Pinpoint the cell where the given text exists, returning its [x, y] midpoint coordinate. 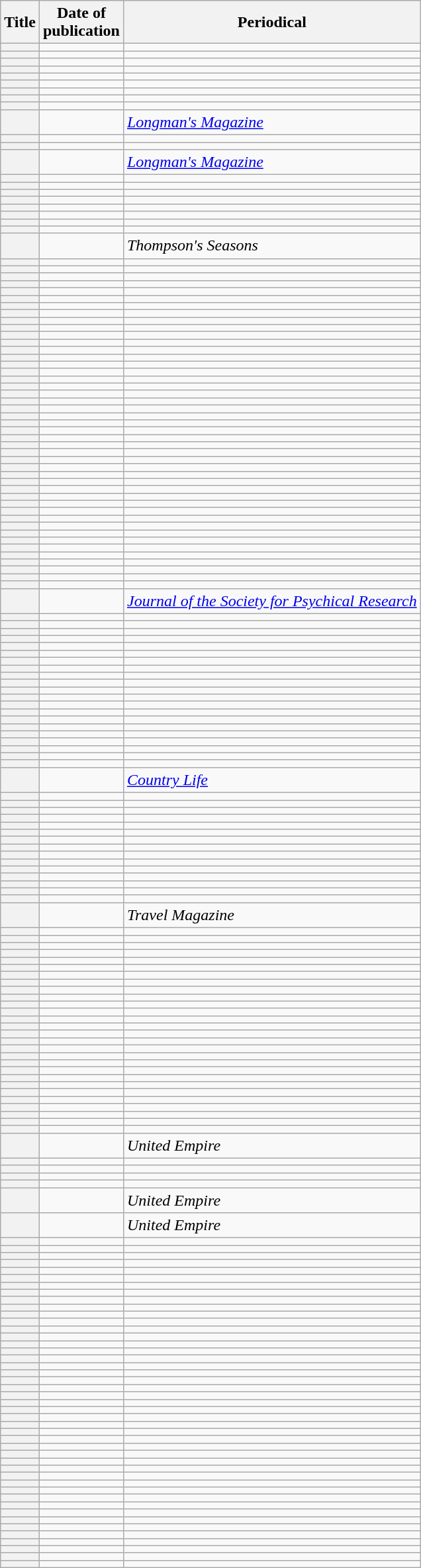
Travel Magazine [271, 915]
Journal of the Society for Psychical Research [271, 601]
Periodical [271, 23]
Date ofpublication [81, 23]
Thompson's Seasons [271, 246]
Title [20, 23]
Country Life [271, 780]
